Provide the [x, y] coordinate of the cell's center where the given text is located.  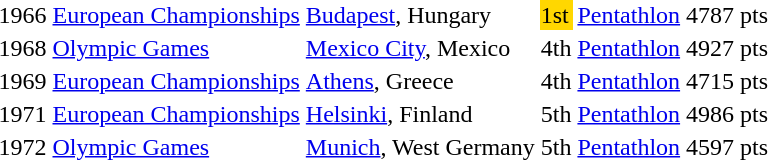
5th [556, 114]
Athens, Greece [420, 81]
Budapest, Hungary [420, 15]
1st [556, 15]
Helsinki, Finland [420, 114]
Olympic Games [176, 48]
Mexico City, Mexico [420, 48]
